From the cell containing the given text, extract its center point as [X, Y] coordinate. 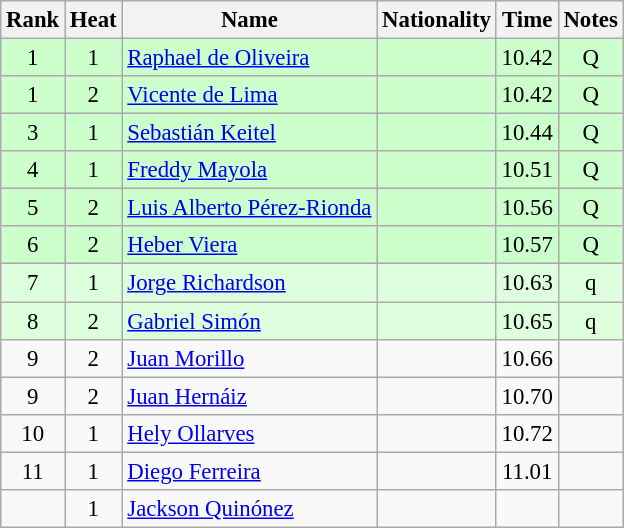
Diego Ferreira [250, 471]
8 [33, 321]
Notes [590, 20]
Sebastián Keitel [250, 133]
Heat [94, 20]
Jorge Richardson [250, 283]
10.66 [527, 358]
10.57 [527, 245]
10.51 [527, 170]
Gabriel Simón [250, 321]
Time [527, 20]
10 [33, 433]
Heber Viera [250, 245]
10.72 [527, 433]
Vicente de Lima [250, 95]
Rank [33, 20]
Raphael de Oliveira [250, 58]
5 [33, 208]
Name [250, 20]
Juan Morillo [250, 358]
Freddy Mayola [250, 170]
10.44 [527, 133]
4 [33, 170]
11.01 [527, 471]
Jackson Quinónez [250, 509]
Nationality [436, 20]
10.63 [527, 283]
11 [33, 471]
7 [33, 283]
Juan Hernáiz [250, 396]
6 [33, 245]
10.56 [527, 208]
10.70 [527, 396]
Hely Ollarves [250, 433]
10.65 [527, 321]
3 [33, 133]
Luis Alberto Pérez-Rionda [250, 208]
